Pinpoint the cell where the given text exists, returning its [X, Y] midpoint coordinate. 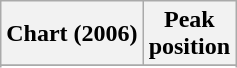
Peakposition [189, 34]
Chart (2006) [72, 34]
